Provide the (X, Y) coordinate of the cell's center where the given text is located.  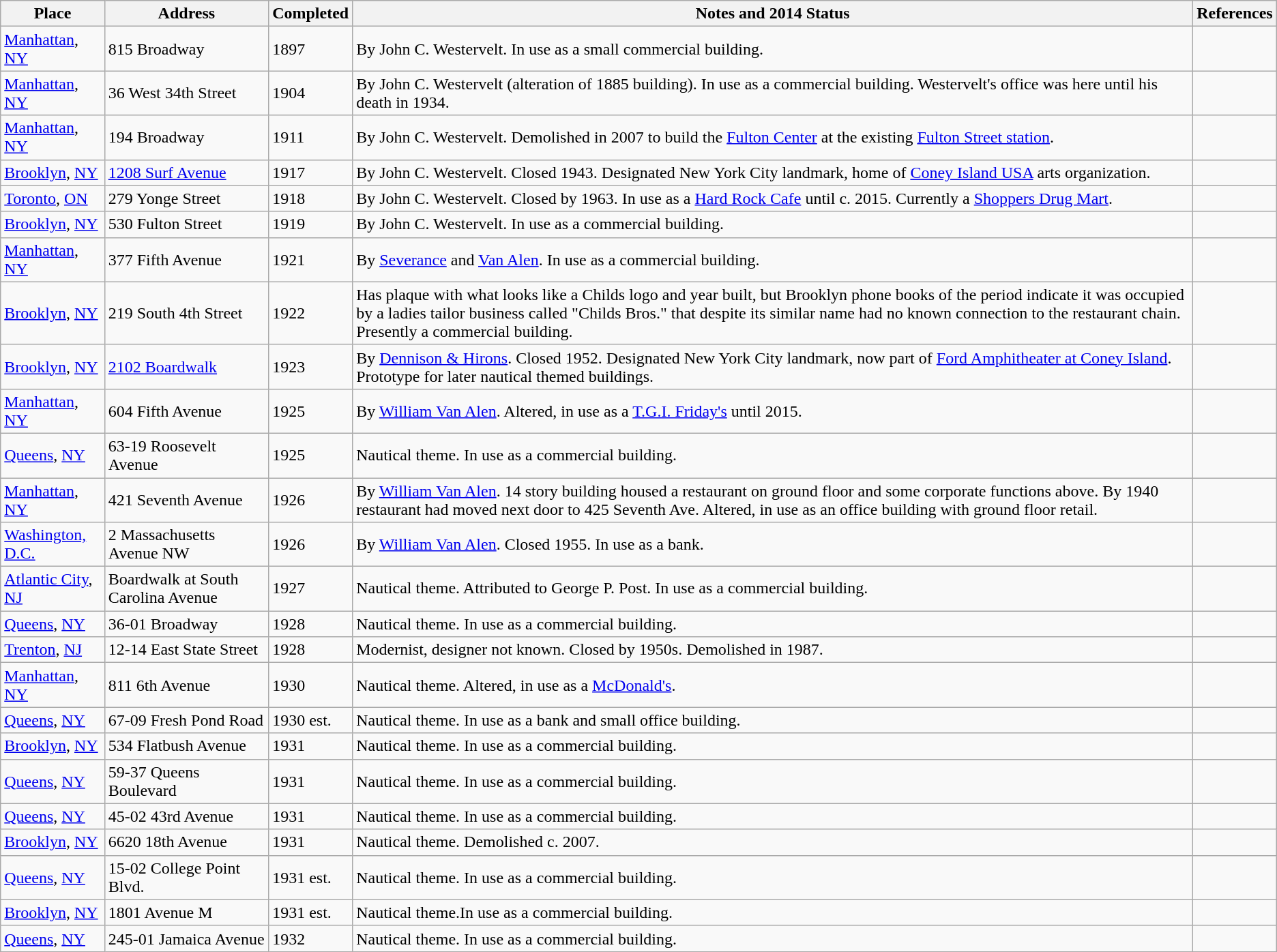
1923 (311, 367)
12-14 East State Street (186, 650)
Nautical theme.In use as a commercial building. (773, 912)
By William Van Alen. Closed 1955. In use as a bank. (773, 544)
Toronto, ON (53, 198)
67-09 Fresh Pond Road (186, 720)
815 Broadway (186, 49)
Nautical theme. In use as a bank and small office building. (773, 720)
6620 18th Avenue (186, 842)
1930 est. (311, 720)
Address (186, 14)
Modernist, designer not known. Closed by 1950s. Demolished in 1987. (773, 650)
63-19 Roosevelt Avenue (186, 456)
2 Massachusetts Avenue NW (186, 544)
By John C. Westervelt. In use as a small commercial building. (773, 49)
1208 Surf Avenue (186, 173)
Washington, D.C. (53, 544)
Nautical theme. Altered, in use as a McDonald's. (773, 685)
530 Fulton Street (186, 224)
245-01 Jamaica Avenue (186, 938)
1801 Avenue M (186, 912)
1897 (311, 49)
811 6th Avenue (186, 685)
1922 (311, 313)
1927 (311, 589)
45-02 43rd Avenue (186, 816)
By John C. Westervelt (alteration of 1885 building). In use as a commercial building. Westervelt's office was here until his death in 1934. (773, 93)
Atlantic City, NJ (53, 589)
Boardwalk at South Carolina Avenue (186, 589)
By John C. Westervelt. Closed by 1963. In use as a Hard Rock Cafe until c. 2015. Currently a Shoppers Drug Mart. (773, 198)
1932 (311, 938)
By William Van Alen. Altered, in use as a T.G.I. Friday's until 2015. (773, 411)
194 Broadway (186, 138)
References (1235, 14)
1919 (311, 224)
By John C. Westervelt. Closed 1943. Designated New York City landmark, home of Coney Island USA arts organization. (773, 173)
By John C. Westervelt. In use as a commercial building. (773, 224)
1904 (311, 93)
604 Fifth Avenue (186, 411)
15-02 College Point Blvd. (186, 877)
By Severance and Van Alen. In use as a commercial building. (773, 259)
Nautical theme. Demolished c. 2007. (773, 842)
377 Fifth Avenue (186, 259)
36-01 Broadway (186, 624)
Trenton, NJ (53, 650)
Completed (311, 14)
219 South 4th Street (186, 313)
1917 (311, 173)
534 Flatbush Avenue (186, 746)
279 Yonge Street (186, 198)
1911 (311, 138)
1930 (311, 685)
1918 (311, 198)
Notes and 2014 Status (773, 14)
Place (53, 14)
36 West 34th Street (186, 93)
59-37 Queens Boulevard (186, 782)
Nautical theme. Attributed to George P. Post. In use as a commercial building. (773, 589)
2102 Boardwalk (186, 367)
By John C. Westervelt. Demolished in 2007 to build the Fulton Center at the existing Fulton Street station. (773, 138)
421 Seventh Avenue (186, 499)
1921 (311, 259)
